Extract the [X, Y] coordinate from the center of the cell holding the provided text.  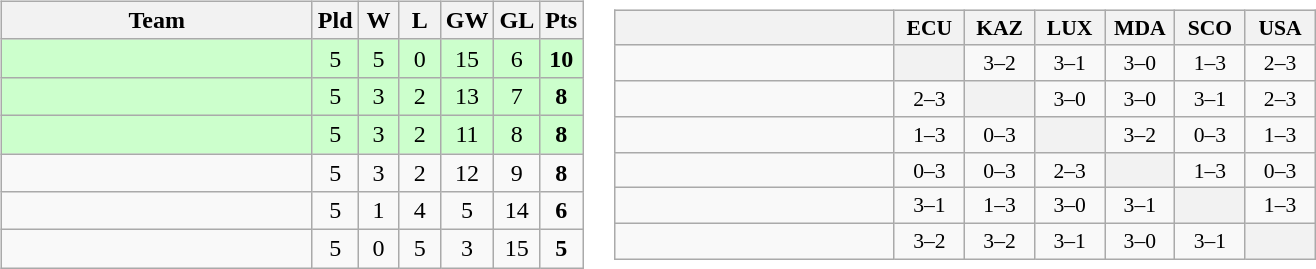
10 [562, 58]
LUX [1070, 28]
L [420, 20]
Pts [562, 20]
ECU [929, 28]
11 [467, 134]
1 [378, 211]
Pld [335, 20]
W [378, 20]
9 [517, 173]
GW [467, 20]
12 [467, 173]
KAZ [999, 28]
13 [467, 96]
SCO [1210, 28]
4 [420, 211]
MDA [1140, 28]
14 [517, 211]
Team [156, 20]
USA [1280, 28]
GL [517, 20]
7 [517, 96]
